Detect which cell encompasses the target text, then output its (X, Y) center coordinate. 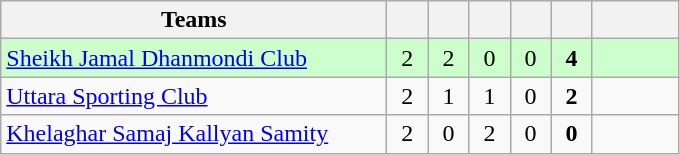
Teams (194, 20)
Sheikh Jamal Dhanmondi Club (194, 58)
Khelaghar Samaj Kallyan Samity (194, 134)
4 (572, 58)
Uttara Sporting Club (194, 96)
